Pinpoint the cell where the given text exists, returning its (x, y) midpoint coordinate. 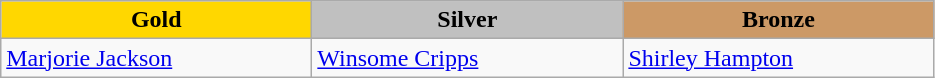
Shirley Hampton (778, 58)
Gold (156, 20)
Winsome Cripps (468, 58)
Bronze (778, 20)
Marjorie Jackson (156, 58)
Silver (468, 20)
